Search for the cell housing the specified text and yield its [x, y] center coordinate. 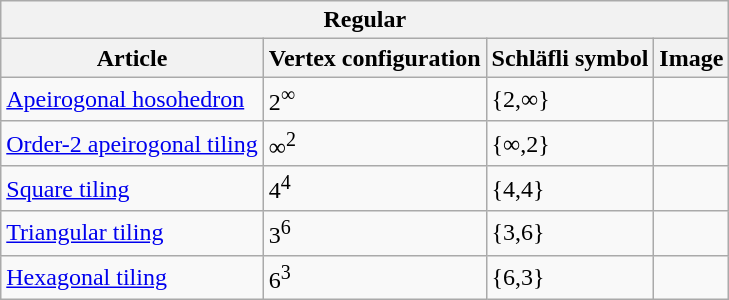
Triangular tiling [132, 234]
Image [692, 58]
Regular [365, 20]
{6,3} [570, 278]
Order-2 apeirogonal tiling [132, 144]
∞2 [374, 144]
{3,6} [570, 234]
{4,4} [570, 188]
2∞ [374, 100]
36 [374, 234]
63 [374, 278]
Apeirogonal hosohedron [132, 100]
Article [132, 58]
Hexagonal tiling [132, 278]
44 [374, 188]
Vertex configuration [374, 58]
Square tiling [132, 188]
{∞,2} [570, 144]
{2,∞} [570, 100]
Schläfli symbol [570, 58]
